Capture the cell that displays the provided text and extract its (X, Y) central coordinate. 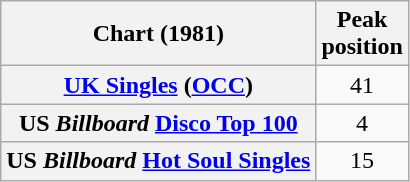
41 (362, 85)
15 (362, 161)
4 (362, 123)
Chart (1981) (158, 34)
US Billboard Disco Top 100 (158, 123)
Peakposition (362, 34)
UK Singles (OCC) (158, 85)
US Billboard Hot Soul Singles (158, 161)
